From the cell containing the given text, extract its center point as [X, Y] coordinate. 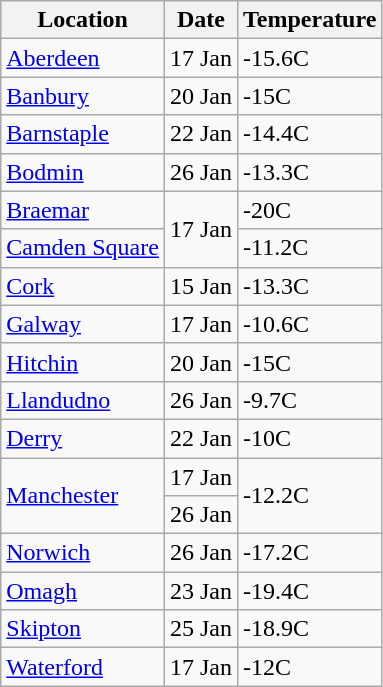
-20C [309, 210]
Llandudno [83, 400]
-14.4C [309, 134]
Derry [83, 438]
-12C [309, 667]
-9.7C [309, 400]
Temperature [309, 20]
Location [83, 20]
Braemar [83, 210]
-10C [309, 438]
Galway [83, 324]
Skipton [83, 629]
Cork [83, 286]
Omagh [83, 591]
25 Jan [200, 629]
-19.4C [309, 591]
Barnstaple [83, 134]
-12.2C [309, 496]
Hitchin [83, 362]
-15.6C [309, 58]
Bodmin [83, 172]
-10.6C [309, 324]
Camden Square [83, 248]
23 Jan [200, 591]
Date [200, 20]
-18.9C [309, 629]
Norwich [83, 553]
Banbury [83, 96]
-11.2C [309, 248]
-17.2C [309, 553]
Waterford [83, 667]
15 Jan [200, 286]
Aberdeen [83, 58]
Manchester [83, 496]
